Determine the (X, Y) coordinate at the center of the cell enclosing the given text.  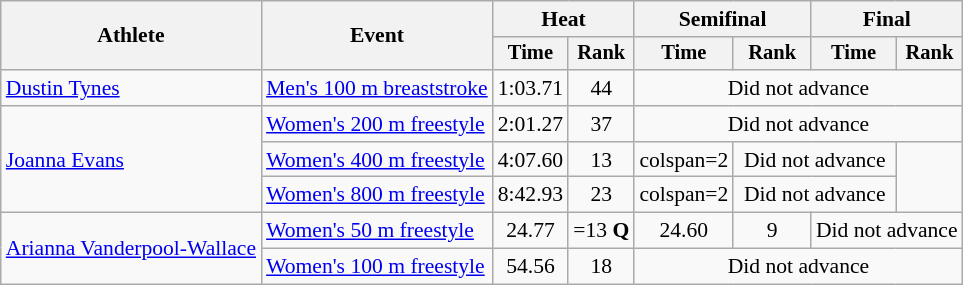
2:01.27 (530, 124)
18 (601, 267)
37 (601, 124)
Dustin Tynes (131, 88)
24.60 (684, 231)
Men's 100 m breaststroke (377, 88)
1:03.71 (530, 88)
8:42.93 (530, 195)
=13 Q (601, 231)
Semifinal (722, 19)
Women's 800 m freestyle (377, 195)
Athlete (131, 36)
13 (601, 160)
24.77 (530, 231)
9 (772, 231)
4:07.60 (530, 160)
Women's 50 m freestyle (377, 231)
44 (601, 88)
Arianna Vanderpool-Wallace (131, 248)
23 (601, 195)
Women's 400 m freestyle (377, 160)
Women's 200 m freestyle (377, 124)
Event (377, 36)
Women's 100 m freestyle (377, 267)
Final (887, 19)
54.56 (530, 267)
Joanna Evans (131, 160)
Heat (564, 19)
